Return [X, Y] of the center of cell containing provided text 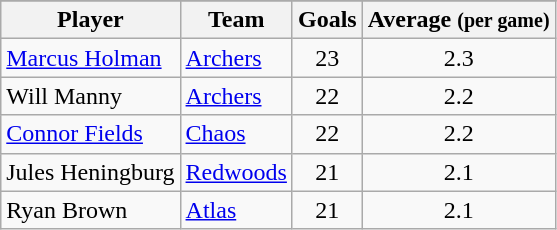
Jules Heningburg [90, 172]
Atlas [236, 210]
Will Manny [90, 96]
Player [90, 20]
Ryan Brown [90, 210]
Team [236, 20]
Average (per game) [458, 20]
Goals [327, 20]
23 [327, 58]
Connor Fields [90, 134]
Marcus Holman [90, 58]
Redwoods [236, 172]
2.3 [458, 58]
Chaos [236, 134]
